Return the [X, Y] coordinate for the center point of the cell that contains the specified text.  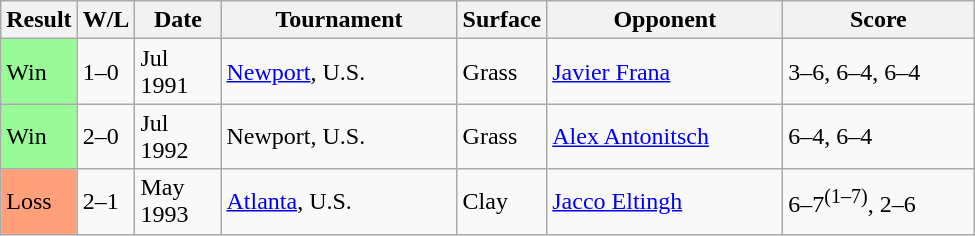
Clay [502, 202]
Date [178, 20]
Result [39, 20]
May 1993 [178, 202]
Tournament [339, 20]
2–1 [106, 202]
Loss [39, 202]
1–0 [106, 72]
Atlanta, U.S. [339, 202]
Alex Antonitsch [665, 136]
3–6, 6–4, 6–4 [878, 72]
Opponent [665, 20]
2–0 [106, 136]
6–7(1–7), 2–6 [878, 202]
6–4, 6–4 [878, 136]
Javier Frana [665, 72]
Jul 1992 [178, 136]
Score [878, 20]
Jul 1991 [178, 72]
Jacco Eltingh [665, 202]
Surface [502, 20]
W/L [106, 20]
